Identify which cell holds the provided text, then report its [X, Y] central coordinate. 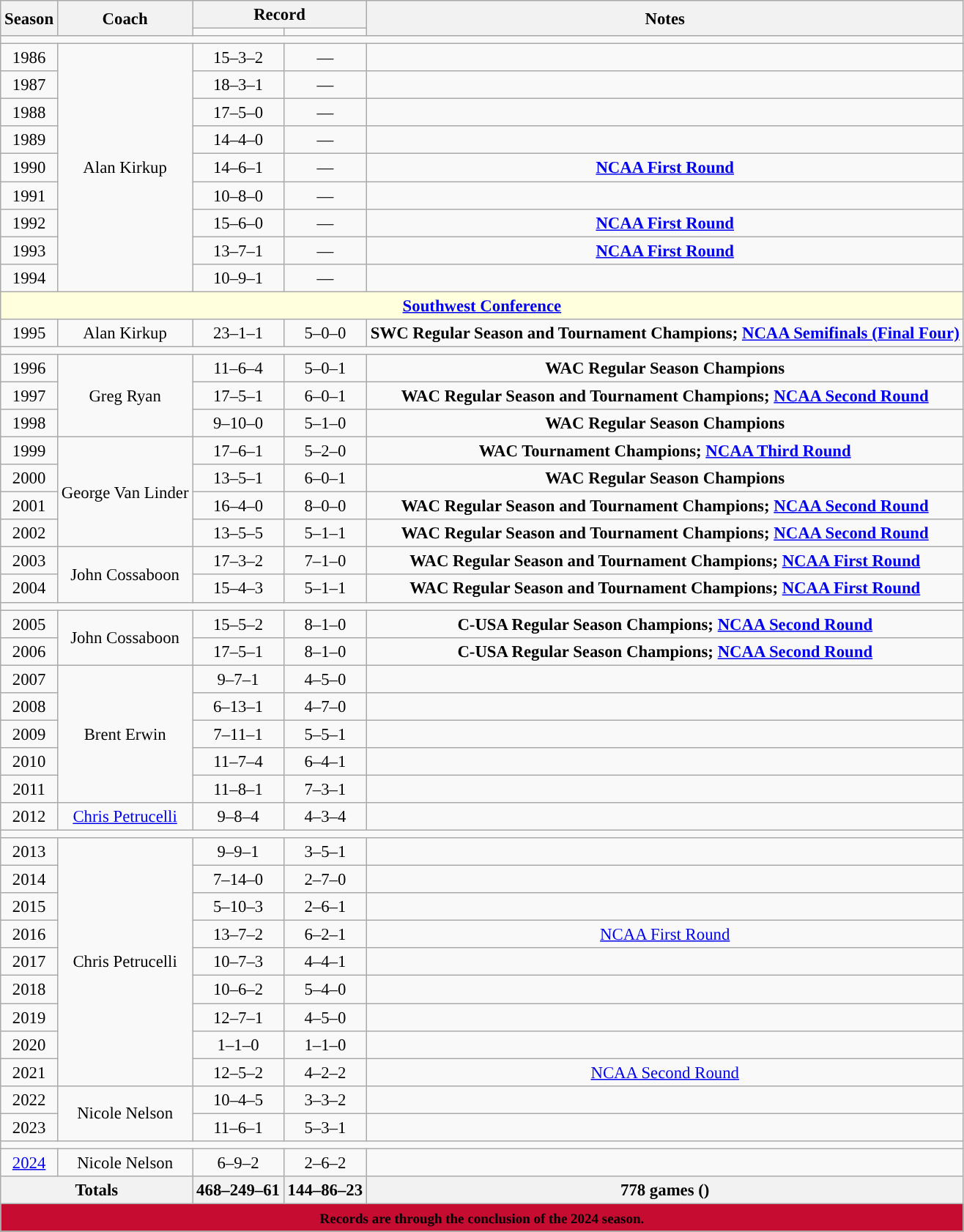
5–4–0 [325, 990]
1988 [29, 113]
3–3–2 [325, 1099]
13–7–1 [238, 251]
2008 [29, 707]
4–7–0 [325, 707]
17–3–2 [238, 561]
10–8–0 [238, 196]
15–3–2 [238, 58]
5–0–1 [325, 368]
Southwest Conference [482, 305]
14–6–1 [238, 168]
6–9–2 [238, 1162]
Totals [97, 1190]
10–9–1 [238, 278]
2013 [29, 852]
10–7–3 [238, 962]
4–3–4 [325, 817]
1987 [29, 85]
13–5–1 [238, 478]
2001 [29, 506]
4–4–1 [325, 962]
2009 [29, 734]
2012 [29, 817]
1995 [29, 333]
2–7–0 [325, 880]
1990 [29, 168]
1992 [29, 223]
Coach [125, 18]
6–13–1 [238, 707]
15–4–3 [238, 589]
2016 [29, 935]
WAC Tournament Champions; NCAA Third Round [665, 451]
16–4–0 [238, 506]
15–5–2 [238, 624]
13–7–2 [238, 935]
2020 [29, 1044]
2–6–1 [325, 907]
Greg Ryan [125, 396]
9–7–1 [238, 679]
2006 [29, 651]
10–6–2 [238, 990]
2010 [29, 762]
NCAA Second Round [665, 1072]
Records are through the conclusion of the 2024 season. [482, 1217]
6–2–1 [325, 935]
2023 [29, 1127]
13–5–5 [238, 533]
9–8–4 [238, 817]
2002 [29, 533]
7–14–0 [238, 880]
1997 [29, 396]
10–4–5 [238, 1099]
1991 [29, 196]
SWC Regular Season and Tournament Champions; NCAA Semifinals (Final Four) [665, 333]
14–4–0 [238, 140]
1993 [29, 251]
1999 [29, 451]
9–9–1 [238, 852]
2007 [29, 679]
Brent Erwin [125, 734]
2–6–2 [325, 1162]
5–10–3 [238, 907]
17–5–0 [238, 113]
Season [29, 18]
468–249–61 [238, 1190]
4–2–2 [325, 1072]
2000 [29, 478]
Notes [665, 18]
Record [280, 15]
5–2–0 [325, 451]
1996 [29, 368]
5–3–1 [325, 1127]
11–8–1 [238, 789]
2022 [29, 1099]
17–6–1 [238, 451]
2021 [29, 1072]
2014 [29, 880]
5–0–0 [325, 333]
1986 [29, 58]
11–6–4 [238, 368]
8–0–0 [325, 506]
18–3–1 [238, 85]
12–5–2 [238, 1072]
2018 [29, 990]
2017 [29, 962]
11–6–1 [238, 1127]
7–1–0 [325, 561]
7–3–1 [325, 789]
2003 [29, 561]
2019 [29, 1017]
George Van Linder [125, 492]
2024 [29, 1162]
7–11–1 [238, 734]
1994 [29, 278]
11–7–4 [238, 762]
2005 [29, 624]
778 games () [665, 1190]
5–1–0 [325, 423]
144–86–23 [325, 1190]
2004 [29, 589]
23–1–1 [238, 333]
12–7–1 [238, 1017]
3–5–1 [325, 852]
2015 [29, 907]
9–10–0 [238, 423]
5–5–1 [325, 734]
1989 [29, 140]
15–6–0 [238, 223]
6–4–1 [325, 762]
2011 [29, 789]
1998 [29, 423]
